For the text-containing cell, return its midpoint in [X, Y] coordinate format. 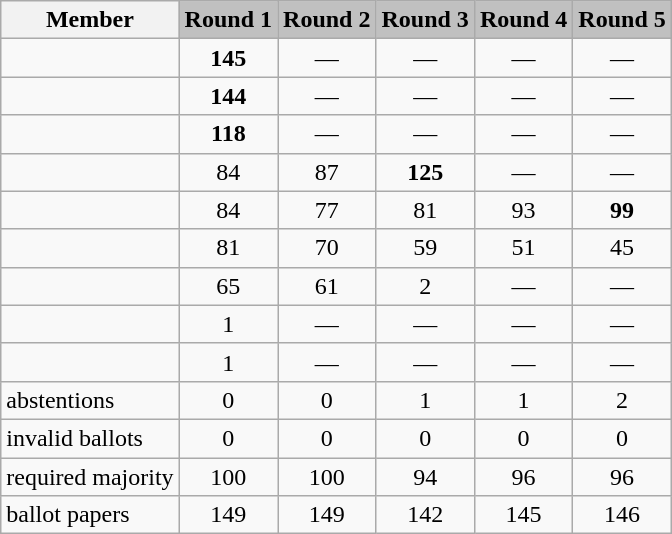
Round 3 [425, 20]
Member [90, 20]
87 [327, 172]
93 [523, 210]
61 [327, 286]
Round 5 [622, 20]
142 [425, 515]
146 [622, 515]
65 [228, 286]
invalid ballots [90, 438]
70 [327, 248]
45 [622, 248]
99 [622, 210]
Round 2 [327, 20]
51 [523, 248]
Round 4 [523, 20]
125 [425, 172]
94 [425, 477]
ballot papers [90, 515]
118 [228, 134]
abstentions [90, 400]
144 [228, 96]
required majority [90, 477]
77 [327, 210]
Round 1 [228, 20]
59 [425, 248]
